For the text-containing cell, return its midpoint in (X, Y) coordinate format. 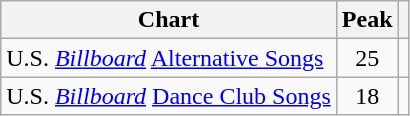
Peak (367, 20)
25 (367, 58)
Chart (169, 20)
U.S. Billboard Alternative Songs (169, 58)
U.S. Billboard Dance Club Songs (169, 96)
18 (367, 96)
